Find where the given text appears and provide that cell's center as [X, Y] coordinate. 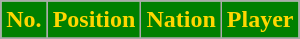
No. [24, 20]
Nation [181, 20]
Position [94, 20]
Player [260, 20]
